Pinpoint the cell where the given text exists, returning its (X, Y) midpoint coordinate. 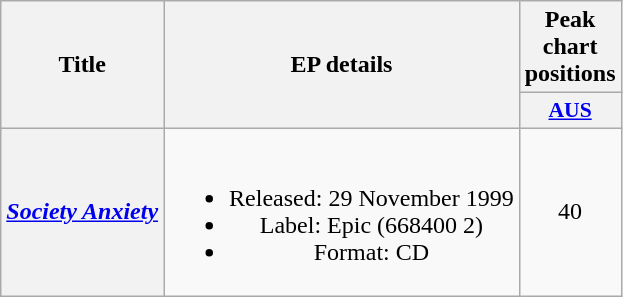
Title (82, 65)
Peak chart positions (570, 47)
Society Anxiety (82, 212)
Released: 29 November 1999Label: Epic (668400 2)Format: CD (342, 212)
EP details (342, 65)
40 (570, 212)
AUS (570, 111)
